Return the (x, y) coordinate for the center point of the cell that contains the specified text.  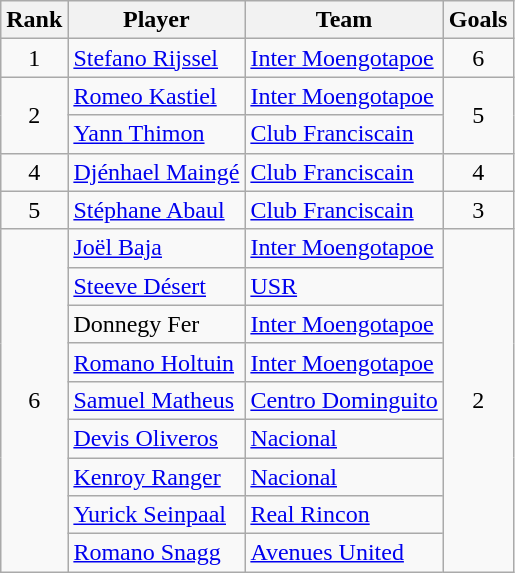
3 (478, 210)
Devis Oliveros (156, 438)
Djénhael Maingé (156, 172)
Avenues United (344, 553)
Donnegy Fer (156, 324)
Romeo Kastiel (156, 96)
Steeve Désert (156, 286)
Rank (34, 20)
Goals (478, 20)
Yann Thimon (156, 134)
Joël Baja (156, 248)
Romano Holtuin (156, 362)
Centro Dominguito (344, 400)
Romano Snagg (156, 553)
Yurick Seinpaal (156, 515)
Kenroy Ranger (156, 477)
Team (344, 20)
Stéphane Abaul (156, 210)
Real Rincon (344, 515)
Samuel Matheus (156, 400)
1 (34, 58)
USR (344, 286)
Stefano Rijssel (156, 58)
Player (156, 20)
